Identify which cell holds the provided text, then report its (x, y) central coordinate. 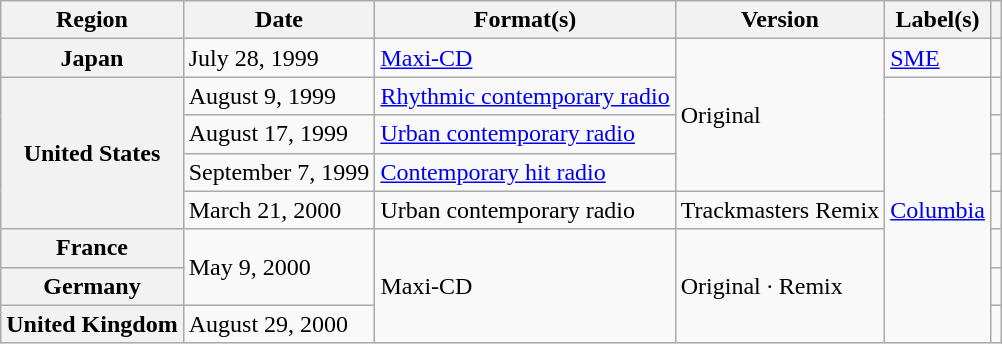
August 9, 1999 (279, 96)
Version (780, 20)
Japan (92, 58)
August 29, 2000 (279, 324)
Contemporary hit radio (525, 172)
Date (279, 20)
Trackmasters Remix (780, 210)
Original (780, 115)
France (92, 248)
July 28, 1999 (279, 58)
Label(s) (938, 20)
Original · Remix (780, 286)
SME (938, 58)
Germany (92, 286)
Columbia (938, 210)
Rhythmic contemporary radio (525, 96)
May 9, 2000 (279, 267)
Format(s) (525, 20)
March 21, 2000 (279, 210)
August 17, 1999 (279, 134)
September 7, 1999 (279, 172)
United Kingdom (92, 324)
United States (92, 153)
Region (92, 20)
